Return the (x, y) coordinate for the center point of the cell that contains the specified text.  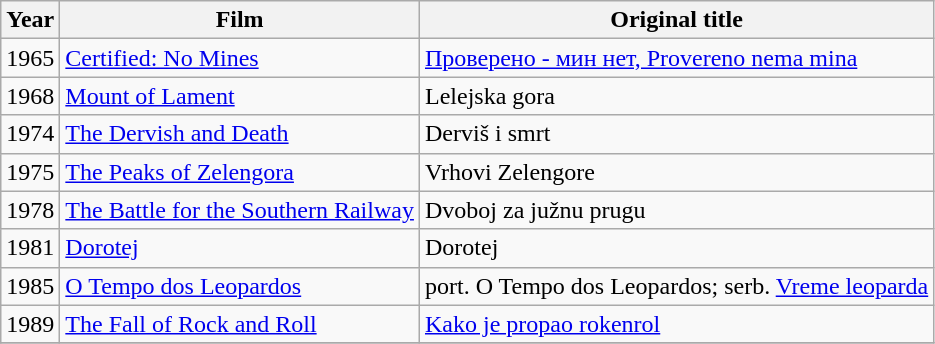
1989 (30, 324)
Dvoboj za južnu prugu (676, 210)
1975 (30, 172)
Lelejska gora (676, 96)
1965 (30, 58)
Year (30, 20)
Derviš i smrt (676, 134)
port. O Tempo dos Leopardos; serb. Vreme leoparda (676, 286)
The Fall of Rock and Roll (240, 324)
1985 (30, 286)
Vrhovi Zelengore (676, 172)
1968 (30, 96)
Проверено - мин нет, Provereno nema mina (676, 58)
1981 (30, 248)
Mount of Lament (240, 96)
1978 (30, 210)
1974 (30, 134)
O Tempo dos Leopardos (240, 286)
The Battle for the Southern Railway (240, 210)
Original title (676, 20)
Kako je propao rokenrol (676, 324)
The Dervish and Death (240, 134)
The Peaks of Zelengora (240, 172)
Certified: No Mines (240, 58)
Film (240, 20)
